Locate the cell with the specified text and output its (X, Y) center coordinate. 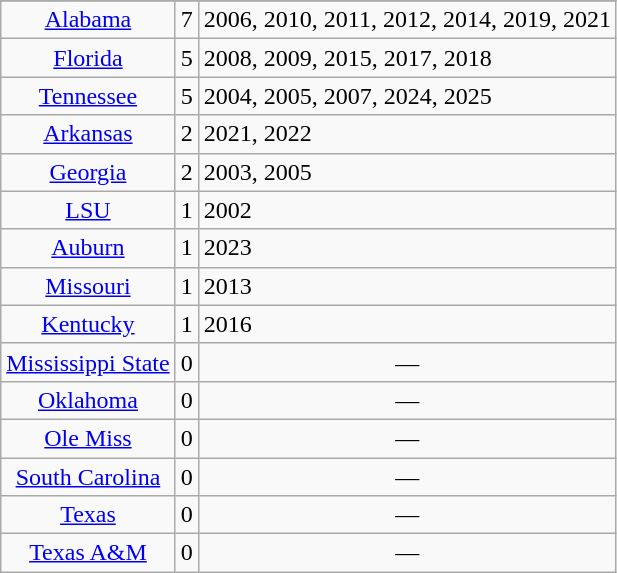
Texas A&M (88, 553)
Alabama (88, 20)
Arkansas (88, 134)
2008, 2009, 2015, 2017, 2018 (407, 58)
Mississippi State (88, 362)
Missouri (88, 286)
2016 (407, 324)
LSU (88, 210)
7 (186, 20)
South Carolina (88, 477)
2023 (407, 248)
Florida (88, 58)
2003, 2005 (407, 172)
Texas (88, 515)
2021, 2022 (407, 134)
Auburn (88, 248)
Ole Miss (88, 438)
2006, 2010, 2011, 2012, 2014, 2019, 2021 (407, 20)
Kentucky (88, 324)
2013 (407, 286)
Tennessee (88, 96)
2002 (407, 210)
Oklahoma (88, 400)
Georgia (88, 172)
2004, 2005, 2007, 2024, 2025 (407, 96)
